From the cell containing the given text, extract its center point as (x, y) coordinate. 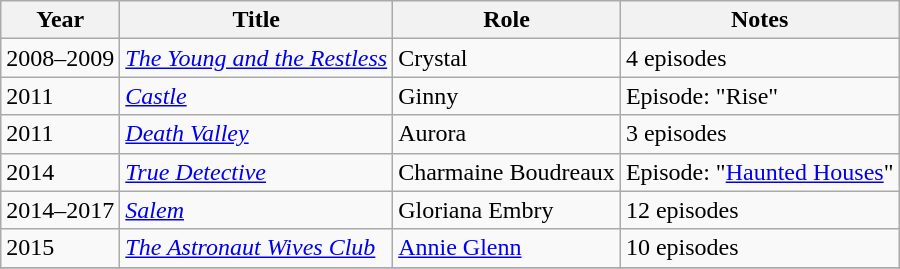
Role (507, 20)
2015 (60, 248)
12 episodes (760, 210)
Episode: "Haunted Houses" (760, 172)
2014–2017 (60, 210)
True Detective (256, 172)
Ginny (507, 96)
Charmaine Boudreaux (507, 172)
Title (256, 20)
3 episodes (760, 134)
The Astronaut Wives Club (256, 248)
10 episodes (760, 248)
Salem (256, 210)
Death Valley (256, 134)
Notes (760, 20)
Year (60, 20)
4 episodes (760, 58)
Aurora (507, 134)
2014 (60, 172)
The Young and the Restless (256, 58)
2008–2009 (60, 58)
Annie Glenn (507, 248)
Episode: "Rise" (760, 96)
Gloriana Embry (507, 210)
Crystal (507, 58)
Castle (256, 96)
